Pinpoint the cell where the given text exists, returning its [x, y] midpoint coordinate. 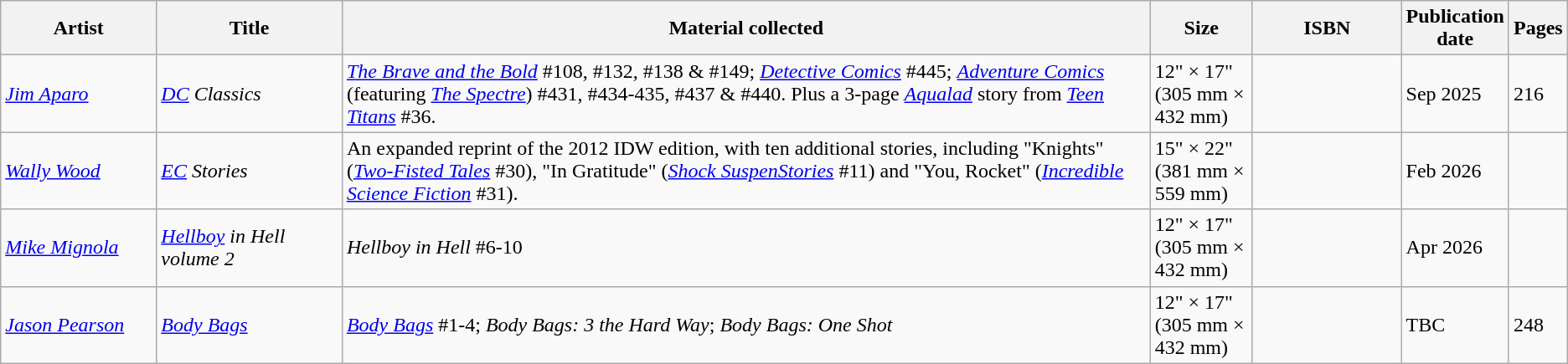
Hellboy in Hell volume 2 [250, 248]
216 [1538, 94]
Jason Pearson [79, 325]
Body Bags #1-4; Body Bags: 3 the Hard Way; Body Bags: One Shot [745, 325]
Artist [79, 28]
TBC [1455, 325]
Size [1201, 28]
EC Stories [250, 171]
Pages [1538, 28]
Title [250, 28]
Material collected [745, 28]
Sep 2025 [1455, 94]
Publication date [1455, 28]
Mike Mignola [79, 248]
Feb 2026 [1455, 171]
DC Classics [250, 94]
ISBN [1327, 28]
Hellboy in Hell #6-10 [745, 248]
15" × 22"(381 mm × 559 mm) [1201, 171]
Wally Wood [79, 171]
Apr 2026 [1455, 248]
248 [1538, 325]
Body Bags [250, 325]
Jim Aparo [79, 94]
